For the text-containing cell, return its midpoint in (x, y) coordinate format. 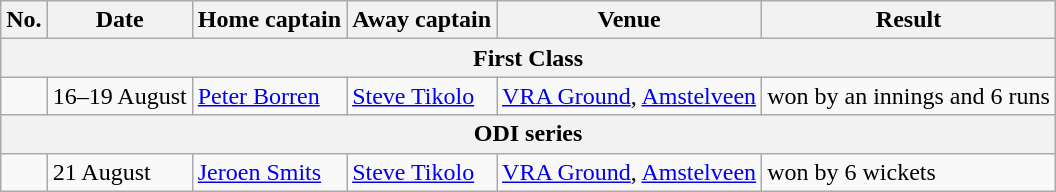
Peter Borren (269, 96)
Away captain (422, 20)
First Class (528, 58)
Home captain (269, 20)
16–19 August (120, 96)
won by an innings and 6 runs (909, 96)
won by 6 wickets (909, 172)
No. (24, 20)
Jeroen Smits (269, 172)
ODI series (528, 134)
Result (909, 20)
Venue (630, 20)
21 August (120, 172)
Date (120, 20)
